Locate the cell with the specified text and output its (x, y) center coordinate. 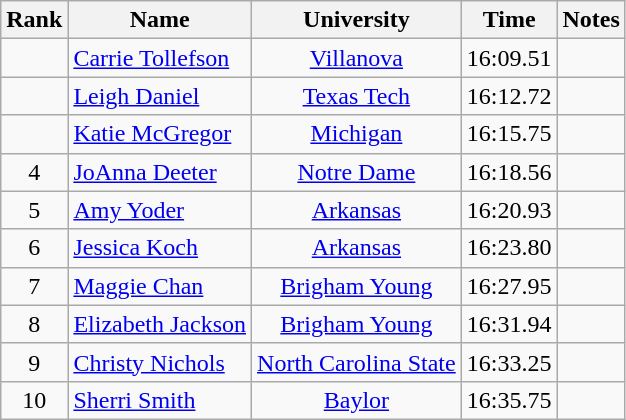
16:09.51 (509, 58)
16:35.75 (509, 400)
Michigan (357, 134)
16:27.95 (509, 286)
16:23.80 (509, 248)
Sherri Smith (160, 400)
Baylor (357, 400)
Jessica Koch (160, 248)
North Carolina State (357, 362)
Notes (591, 20)
16:20.93 (509, 210)
JoAnna Deeter (160, 172)
8 (34, 324)
Name (160, 20)
Rank (34, 20)
4 (34, 172)
Time (509, 20)
16:18.56 (509, 172)
16:15.75 (509, 134)
Carrie Tollefson (160, 58)
Maggie Chan (160, 286)
University (357, 20)
5 (34, 210)
Katie McGregor (160, 134)
7 (34, 286)
10 (34, 400)
Christy Nichols (160, 362)
16:33.25 (509, 362)
9 (34, 362)
Notre Dame (357, 172)
Leigh Daniel (160, 96)
Amy Yoder (160, 210)
Elizabeth Jackson (160, 324)
16:12.72 (509, 96)
6 (34, 248)
Villanova (357, 58)
Texas Tech (357, 96)
16:31.94 (509, 324)
